For the text-containing cell, return its midpoint in [x, y] coordinate format. 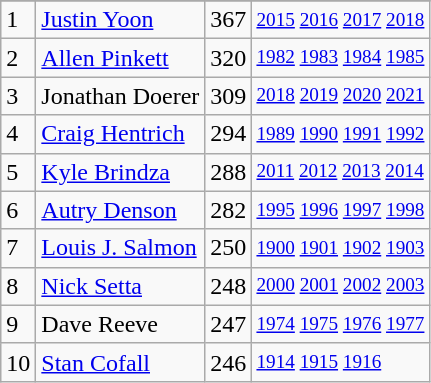
Nick Setta [120, 286]
7 [18, 248]
Autry Denson [120, 210]
2 [18, 58]
Louis J. Salmon [120, 248]
1914 1915 1916 [340, 362]
1974 1975 1976 1977 [340, 324]
248 [228, 286]
1900 1901 1902 1903 [340, 248]
250 [228, 248]
4 [18, 134]
282 [228, 210]
9 [18, 324]
Stan Cofall [120, 362]
367 [228, 20]
Justin Yoon [120, 20]
Dave Reeve [120, 324]
2018 2019 2020 2021 [340, 96]
294 [228, 134]
2015 2016 2017 2018 [340, 20]
5 [18, 172]
Allen Pinkett [120, 58]
1995 1996 1997 1998 [340, 210]
1 [18, 20]
Kyle Brindza [120, 172]
288 [228, 172]
320 [228, 58]
1989 1990 1991 1992 [340, 134]
1982 1983 1984 1985 [340, 58]
Jonathan Doerer [120, 96]
8 [18, 286]
247 [228, 324]
246 [228, 362]
6 [18, 210]
2000 2001 2002 2003 [340, 286]
Craig Hentrich [120, 134]
10 [18, 362]
3 [18, 96]
2011 2012 2013 2014 [340, 172]
309 [228, 96]
